Capture the cell that displays the provided text and extract its (X, Y) central coordinate. 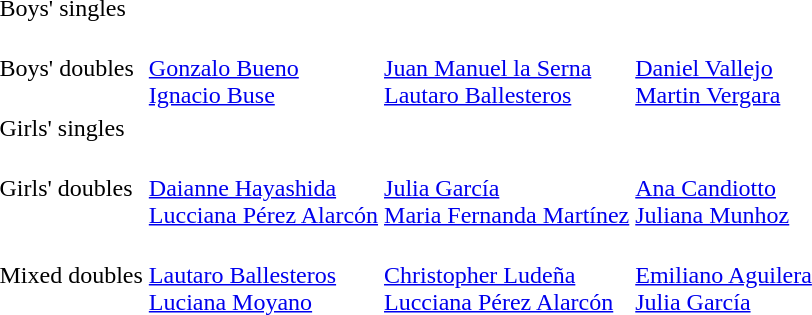
Julia GarcíaMaria Fernanda Martínez (507, 188)
Juan Manuel la SernaLautaro Ballesteros (507, 68)
Daianne HayashidaLucciana Pérez Alarcón (263, 188)
Gonzalo BuenoIgnacio Buse (263, 68)
